Scan for the cell matching the given text and deliver its (X, Y) coordinate at center. 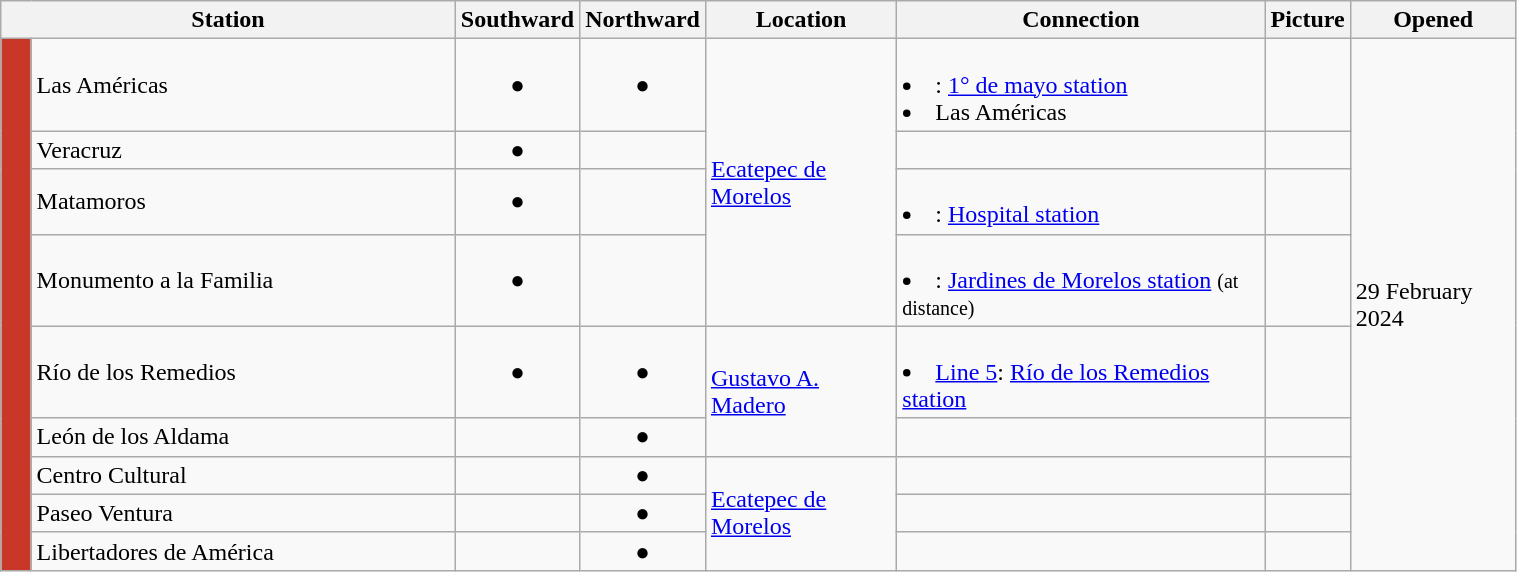
Connection (1081, 20)
Line 5: Río de los Remedios station (1081, 372)
: Jardines de Morelos station (at distance) (1081, 280)
: Hospital station (1081, 202)
Río de los Remedios (243, 372)
Matamoros (243, 202)
Location (800, 20)
Southward (517, 20)
Libertadores de América (243, 551)
Centro Cultural (243, 475)
Picture (1308, 20)
León de los Aldama (243, 437)
Veracruz (243, 150)
Monumento a la Familia (243, 280)
29 February 2024 (1433, 305)
Gustavo A. Madero (800, 391)
Paseo Ventura (243, 513)
Northward (643, 20)
: 1° de mayo station Las Américas (1081, 85)
Las Américas (243, 85)
Opened (1433, 20)
Station (228, 20)
